Output the [x, y] coordinate of the center of the cell containing the given text.  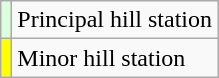
Minor hill station [115, 58]
Principal hill station [115, 20]
